For the text-containing cell, return its midpoint in [X, Y] coordinate format. 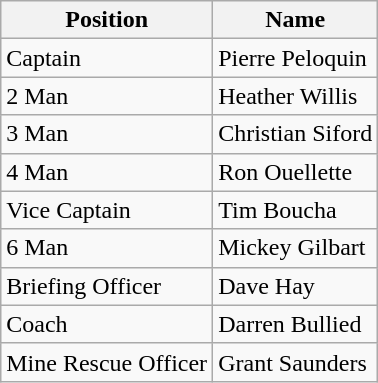
Name [296, 20]
Captain [107, 58]
3 Man [107, 134]
Coach [107, 324]
2 Man [107, 96]
Heather Willis [296, 96]
Briefing Officer [107, 286]
Christian Siford [296, 134]
Mickey Gilbart [296, 248]
6 Man [107, 248]
Pierre Peloquin [296, 58]
Ron Ouellette [296, 172]
Vice Captain [107, 210]
Mine Rescue Officer [107, 362]
Position [107, 20]
4 Man [107, 172]
Tim Boucha [296, 210]
Dave Hay [296, 286]
Darren Bullied [296, 324]
Grant Saunders [296, 362]
